Locate the cell with the specified text and output its (x, y) center coordinate. 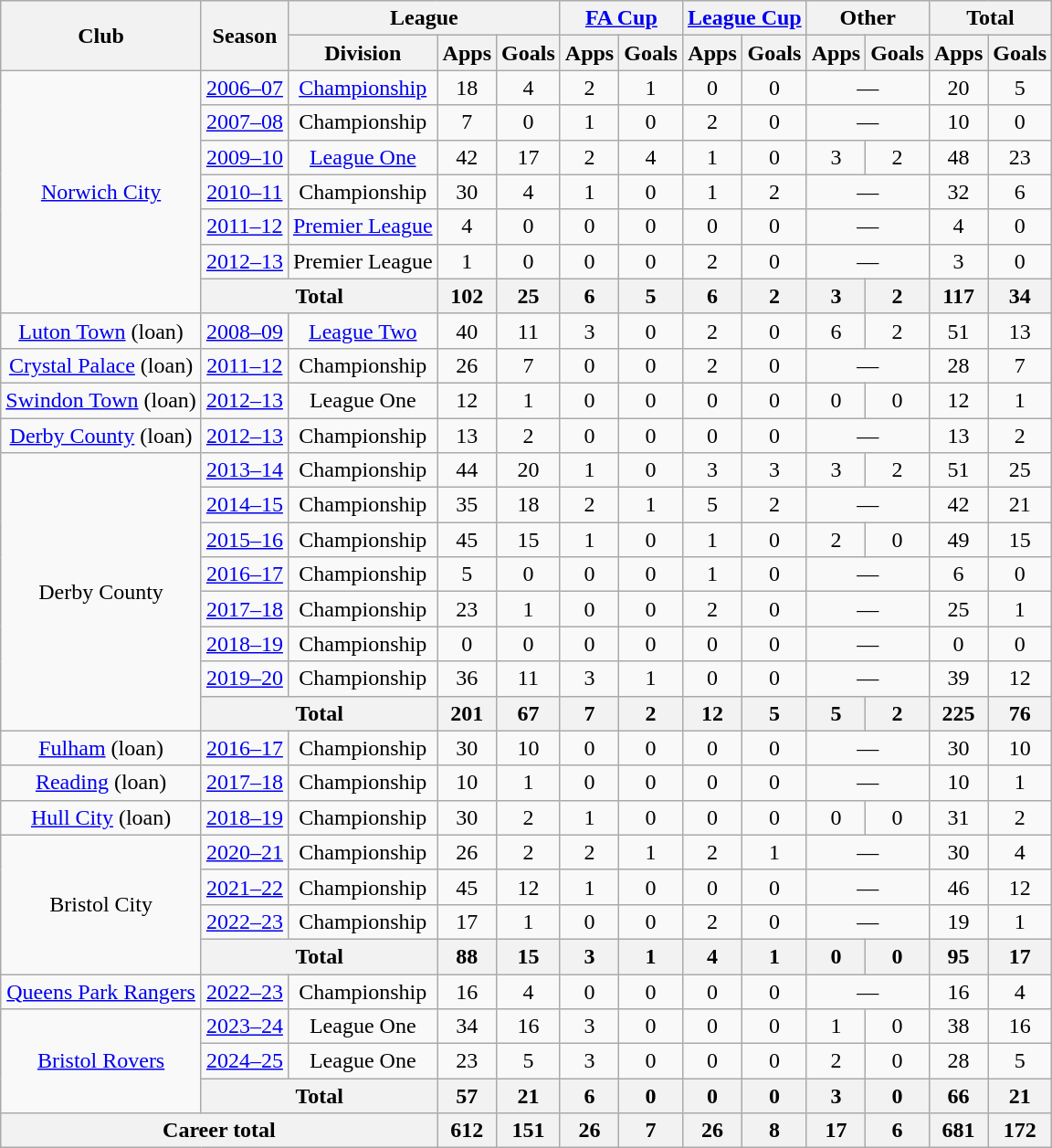
Norwich City (101, 192)
8 (774, 1131)
225 (958, 713)
40 (467, 331)
Hull City (loan) (101, 817)
2007–08 (245, 122)
88 (467, 956)
172 (1020, 1131)
2010–11 (245, 192)
39 (958, 679)
151 (529, 1131)
FA Cup (621, 18)
2014–15 (245, 505)
Bristol Rovers (101, 1061)
2013–14 (245, 470)
612 (467, 1131)
Bristol City (101, 904)
Crystal Palace (loan) (101, 365)
2021–22 (245, 887)
Season (245, 36)
48 (958, 157)
Club (101, 36)
Queens Park Rangers (101, 991)
57 (467, 1096)
31 (958, 817)
76 (1020, 713)
League Two (363, 331)
46 (958, 887)
League Cup (744, 18)
49 (958, 540)
2019–20 (245, 679)
Other (868, 18)
2024–25 (245, 1061)
35 (467, 505)
102 (467, 296)
2023–24 (245, 1027)
2020–21 (245, 852)
2006–07 (245, 88)
2008–09 (245, 331)
Division (363, 53)
38 (958, 1027)
681 (958, 1131)
2015–16 (245, 540)
Luton Town (loan) (101, 331)
117 (958, 296)
19 (958, 922)
Career total (219, 1131)
Reading (loan) (101, 783)
2009–10 (245, 157)
201 (467, 713)
League (424, 18)
66 (958, 1096)
Derby County (101, 592)
44 (467, 470)
Derby County (loan) (101, 436)
32 (958, 192)
36 (467, 679)
67 (529, 713)
Fulham (loan) (101, 748)
95 (958, 956)
Swindon Town (loan) (101, 400)
